Search for the cell housing the specified text and yield its (x, y) center coordinate. 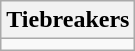
Tiebreakers (68, 20)
